Capture the cell that displays the provided text and extract its [x, y] central coordinate. 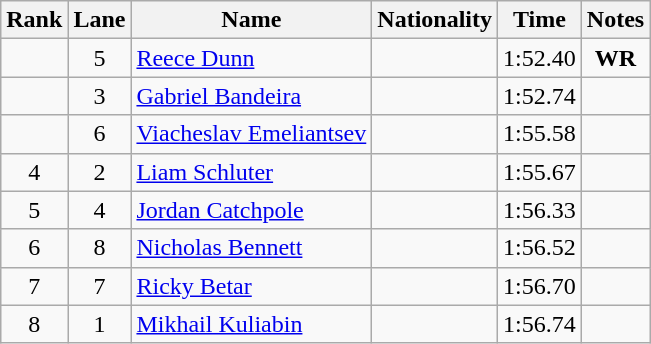
1:56.70 [540, 286]
Rank [34, 20]
Jordan Catchpole [252, 210]
1:56.33 [540, 210]
1:55.67 [540, 172]
1:52.74 [540, 96]
Name [252, 20]
Viacheslav Emeliantsev [252, 134]
Mikhail Kuliabin [252, 324]
Time [540, 20]
2 [100, 172]
Nationality [435, 20]
Notes [615, 20]
WR [615, 58]
1:55.58 [540, 134]
Reece Dunn [252, 58]
1:56.52 [540, 248]
1:52.40 [540, 58]
Liam Schluter [252, 172]
3 [100, 96]
Lane [100, 20]
1:56.74 [540, 324]
Gabriel Bandeira [252, 96]
Nicholas Bennett [252, 248]
1 [100, 324]
Ricky Betar [252, 286]
